Output the [X, Y] coordinate of the center of the cell containing the given text.  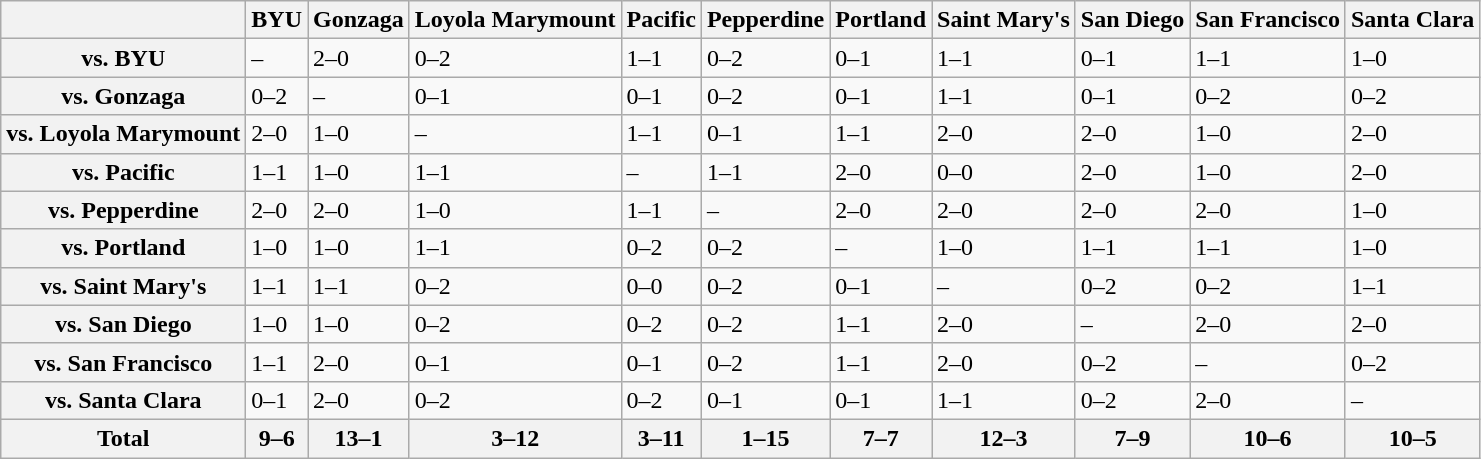
10–5 [1412, 438]
Total [124, 438]
vs. Loyola Marymount [124, 134]
Saint Mary's [1004, 20]
vs. Portland [124, 248]
1–15 [765, 438]
Gonzaga [359, 20]
Pacific [661, 20]
vs. San Diego [124, 324]
BYU [277, 20]
San Francisco [1268, 20]
Portland [881, 20]
Pepperdine [765, 20]
3–11 [661, 438]
12–3 [1004, 438]
7–9 [1132, 438]
13–1 [359, 438]
vs. Gonzaga [124, 96]
7–7 [881, 438]
San Diego [1132, 20]
Santa Clara [1412, 20]
Loyola Marymount [515, 20]
vs. Saint Mary's [124, 286]
10–6 [1268, 438]
vs. Pacific [124, 172]
vs. Pepperdine [124, 210]
3–12 [515, 438]
vs. BYU [124, 58]
vs. San Francisco [124, 362]
9–6 [277, 438]
vs. Santa Clara [124, 400]
